Identify which cell holds the provided text, then report its [X, Y] central coordinate. 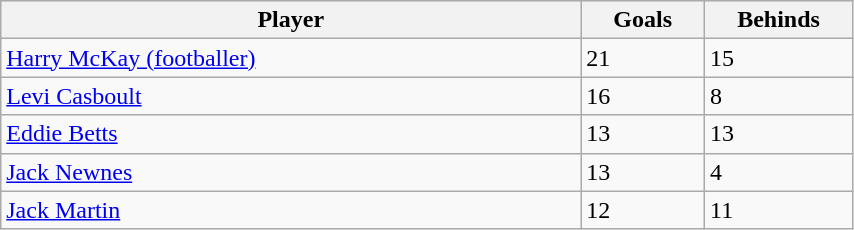
11 [779, 210]
Goals [643, 20]
16 [643, 96]
Harry McKay (footballer) [291, 58]
15 [779, 58]
Jack Newnes [291, 172]
4 [779, 172]
Jack Martin [291, 210]
Player [291, 20]
12 [643, 210]
8 [779, 96]
Eddie Betts [291, 134]
21 [643, 58]
Levi Casboult [291, 96]
Behinds [779, 20]
